Identify which cell holds the provided text, then report its (x, y) central coordinate. 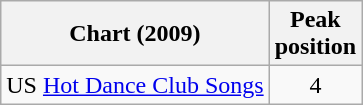
US Hot Dance Club Songs (135, 85)
Chart (2009) (135, 34)
4 (315, 85)
Peakposition (315, 34)
